Provide the [X, Y] coordinate of the cell's center where the given text is located.  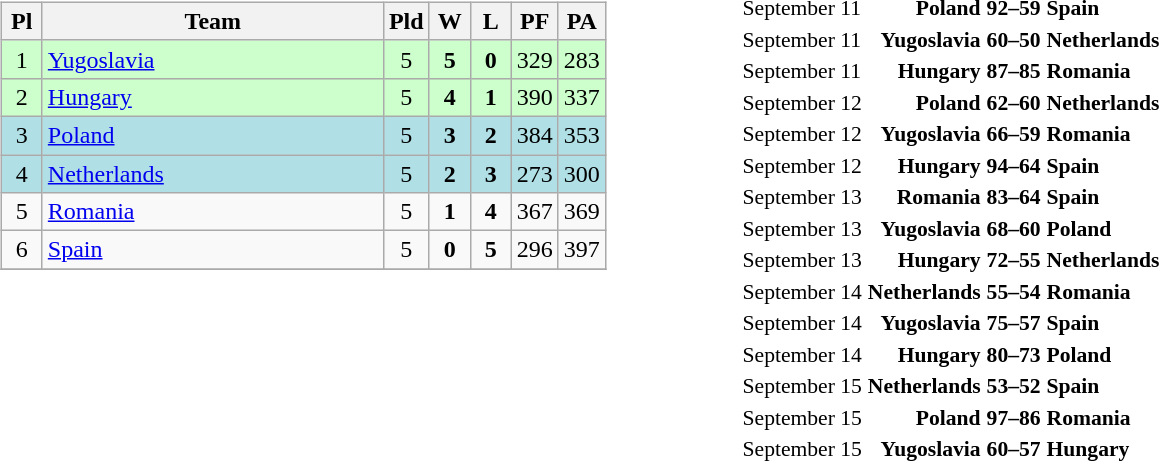
66–59 [1014, 134]
Team [212, 21]
369 [582, 212]
397 [582, 250]
53–52 [1014, 386]
83–64 [1014, 197]
55–54 [1014, 291]
87–85 [1014, 71]
PF [534, 21]
329 [534, 59]
6 [22, 250]
367 [534, 212]
300 [582, 173]
PA [582, 21]
68–60 [1014, 228]
273 [534, 173]
Spain [212, 250]
75–57 [1014, 323]
60–50 [1014, 39]
384 [534, 135]
296 [534, 250]
97–86 [1014, 417]
94–64 [1014, 165]
80–73 [1014, 354]
390 [534, 97]
L [490, 21]
353 [582, 135]
72–55 [1014, 260]
W [450, 21]
Pld [406, 21]
283 [582, 59]
Pl [22, 21]
337 [582, 97]
62–60 [1014, 102]
